Identify which cell holds the provided text, then report its (X, Y) central coordinate. 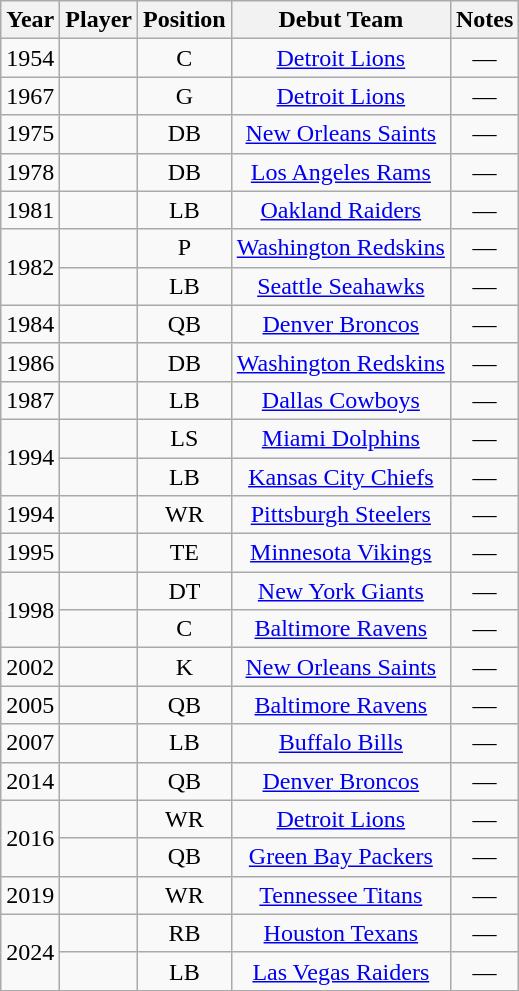
New York Giants (340, 591)
1981 (30, 210)
Player (99, 20)
1995 (30, 553)
Tennessee Titans (340, 895)
Houston Texans (340, 933)
Seattle Seahawks (340, 286)
1982 (30, 267)
Miami Dolphins (340, 438)
K (185, 667)
2016 (30, 838)
TE (185, 553)
1954 (30, 58)
1967 (30, 96)
1998 (30, 610)
Year (30, 20)
G (185, 96)
1975 (30, 134)
2019 (30, 895)
Oakland Raiders (340, 210)
Kansas City Chiefs (340, 477)
DT (185, 591)
Minnesota Vikings (340, 553)
1987 (30, 400)
2024 (30, 952)
2007 (30, 743)
2005 (30, 705)
Notes (484, 20)
Pittsburgh Steelers (340, 515)
2014 (30, 781)
LS (185, 438)
P (185, 248)
RB (185, 933)
Dallas Cowboys (340, 400)
Green Bay Packers (340, 857)
Los Angeles Rams (340, 172)
1978 (30, 172)
1986 (30, 362)
Las Vegas Raiders (340, 971)
2002 (30, 667)
1984 (30, 324)
Debut Team (340, 20)
Position (185, 20)
Buffalo Bills (340, 743)
